Locate the cell with the specified text and output its [X, Y] center coordinate. 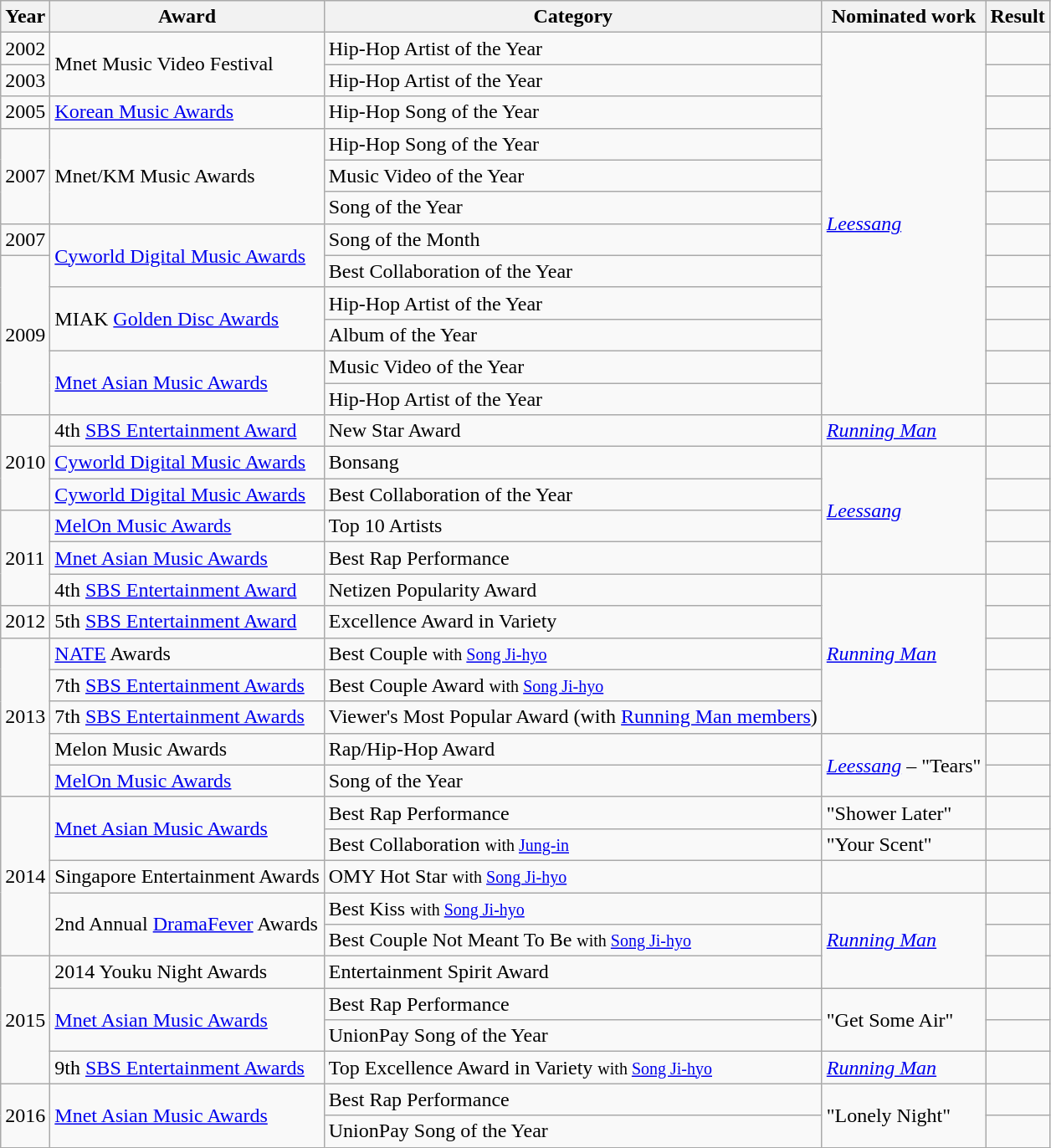
5th SBS Entertainment Award [187, 622]
"Your Scent" [904, 844]
Best Couple with Song Ji-hyo [572, 653]
Best Couple Not Meant To Be with Song Ji-hyo [572, 940]
Korean Music Awards [187, 112]
2014 Youku Night Awards [187, 972]
2010 [25, 463]
Bonsang [572, 463]
Nominated work [904, 17]
Award [187, 17]
Year [25, 17]
"Lonely Night" [904, 1115]
Top Excellence Award in Variety with Song Ji-hyo [572, 1068]
Singapore Entertainment Awards [187, 876]
2014 [25, 876]
2011 [25, 558]
Best Kiss with Song Ji-hyo [572, 908]
2nd Annual DramaFever Awards [187, 924]
Entertainment Spirit Award [572, 972]
"Shower Later" [904, 812]
NATE Awards [187, 653]
Result [1018, 17]
Melon Music Awards [187, 749]
Top 10 Artists [572, 526]
Album of the Year [572, 335]
2016 [25, 1115]
9th SBS Entertainment Awards [187, 1068]
MIAK Golden Disc Awards [187, 319]
2015 [25, 1020]
OMY Hot Star with Song Ji-hyo [572, 876]
2009 [25, 335]
Viewer's Most Popular Award (with Running Man members) [572, 717]
2005 [25, 112]
"Get Some Air" [904, 1020]
2013 [25, 717]
Excellence Award in Variety [572, 622]
2002 [25, 49]
Rap/Hip-Hop Award [572, 749]
Best Couple Award with Song Ji-hyo [572, 685]
2012 [25, 622]
2003 [25, 80]
New Star Award [572, 431]
Song of the Month [572, 239]
Category [572, 17]
Leessang – "Tears" [904, 765]
Mnet/KM Music Awards [187, 176]
Netizen Popularity Award [572, 590]
Mnet Music Video Festival [187, 64]
Best Collaboration with Jung-in [572, 844]
